Provide the [X, Y] coordinate of the cell's center where the given text is located.  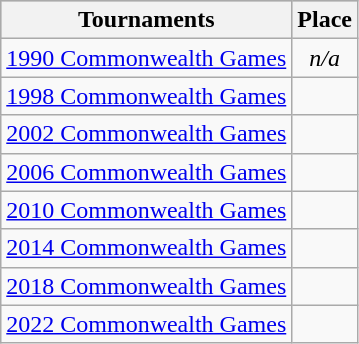
Place [325, 20]
1998 Commonwealth Games [146, 96]
1990 Commonwealth Games [146, 58]
2022 Commonwealth Games [146, 324]
Tournaments [146, 20]
2002 Commonwealth Games [146, 134]
2010 Commonwealth Games [146, 210]
2014 Commonwealth Games [146, 248]
2018 Commonwealth Games [146, 286]
n/a [325, 58]
2006 Commonwealth Games [146, 172]
